Extract the [x, y] coordinate from the center of the cell holding the provided text.  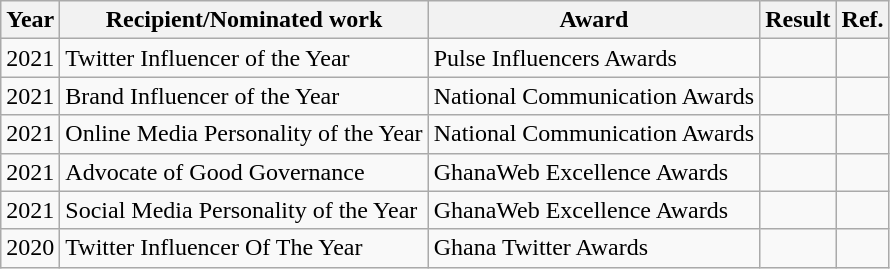
Ghana Twitter Awards [594, 248]
Pulse Influencers Awards [594, 58]
Online Media Personality of the Year [244, 134]
2020 [30, 248]
Twitter Influencer Of The Year [244, 248]
Social Media Personality of the Year [244, 210]
Brand Influencer of the Year [244, 96]
Ref. [862, 20]
Result [798, 20]
Advocate of Good Governance [244, 172]
Year [30, 20]
Twitter Influencer of the Year [244, 58]
Award [594, 20]
Recipient/Nominated work [244, 20]
